For the text-containing cell, return its midpoint in (x, y) coordinate format. 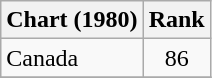
Rank (176, 20)
86 (176, 58)
Canada (72, 58)
Chart (1980) (72, 20)
